Identify which cell holds the provided text, then report its (X, Y) central coordinate. 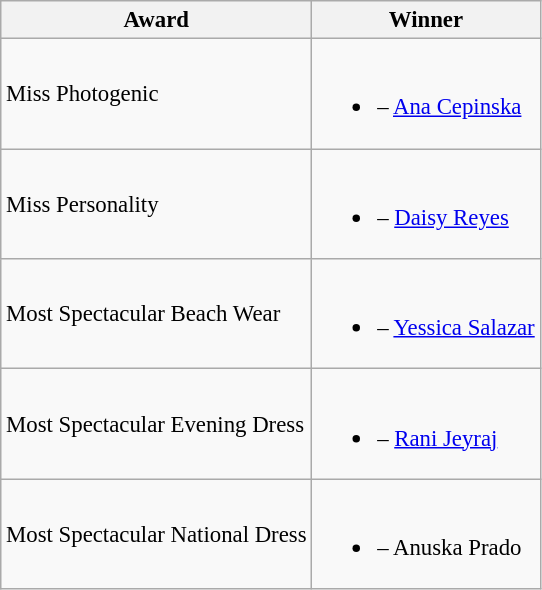
Most Spectacular National Dress (156, 534)
Award (156, 20)
Most Spectacular Beach Wear (156, 314)
– Ana Cepinska (426, 94)
– Daisy Reyes (426, 204)
– Yessica Salazar (426, 314)
– Anuska Prado (426, 534)
– Rani Jeyraj (426, 424)
Winner (426, 20)
Most Spectacular Evening Dress (156, 424)
Miss Personality (156, 204)
Miss Photogenic (156, 94)
